Return the [X, Y] coordinate for the center point of the cell that contains the specified text.  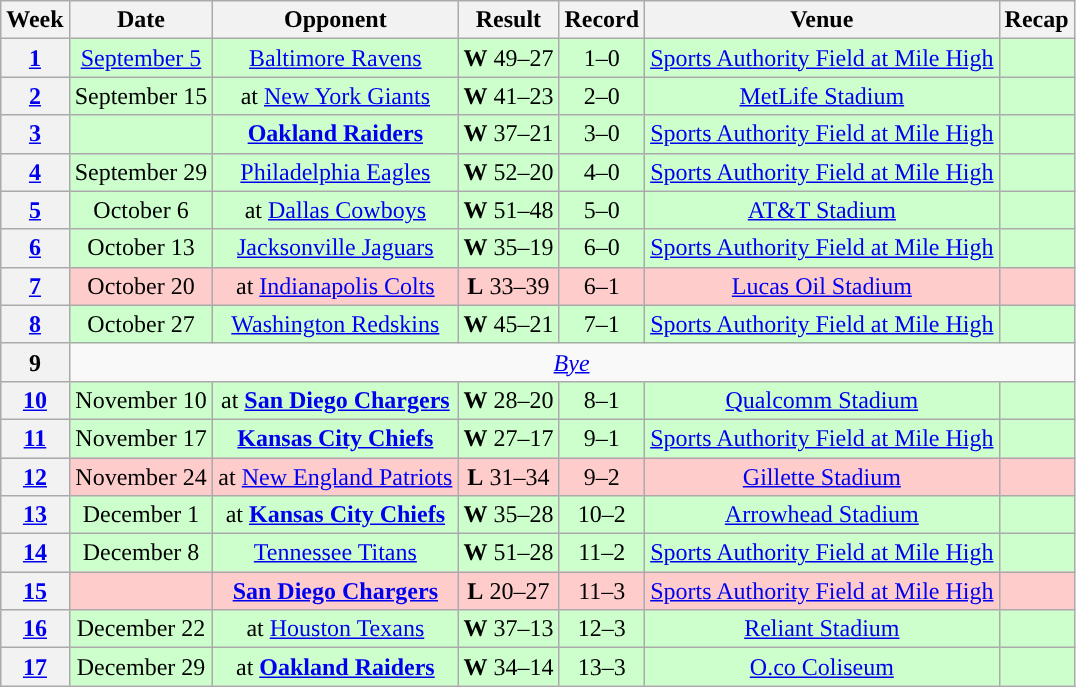
Kansas City Chiefs [336, 438]
7–1 [602, 324]
2 [35, 96]
5 [35, 210]
1–0 [602, 58]
September 5 [141, 58]
6–1 [602, 286]
October 20 [141, 286]
Recap [1036, 20]
W 35–28 [508, 515]
at New York Giants [336, 96]
5–0 [602, 210]
1 [35, 58]
W 41–23 [508, 96]
W 37–13 [508, 629]
L 31–34 [508, 477]
Lucas Oil Stadium [822, 286]
9–2 [602, 477]
Bye [572, 362]
9 [35, 362]
L 33–39 [508, 286]
14 [35, 553]
W 49–27 [508, 58]
W 34–14 [508, 667]
at San Diego Chargers [336, 400]
6 [35, 248]
AT&T Stadium [822, 210]
Washington Redskins [336, 324]
Jacksonville Jaguars [336, 248]
10–2 [602, 515]
17 [35, 667]
W 37–21 [508, 134]
11 [35, 438]
15 [35, 591]
October 13 [141, 248]
Tennessee Titans [336, 553]
at Houston Texans [336, 629]
at Dallas Cowboys [336, 210]
W 51–28 [508, 553]
6–0 [602, 248]
Record [602, 20]
December 22 [141, 629]
2–0 [602, 96]
W 35–19 [508, 248]
W 51–48 [508, 210]
December 1 [141, 515]
San Diego Chargers [336, 591]
September 15 [141, 96]
Gillette Stadium [822, 477]
Date [141, 20]
11–3 [602, 591]
13 [35, 515]
Baltimore Ravens [336, 58]
12 [35, 477]
September 29 [141, 172]
16 [35, 629]
13–3 [602, 667]
O.co Coliseum [822, 667]
3–0 [602, 134]
MetLife Stadium [822, 96]
Week [35, 20]
11–2 [602, 553]
7 [35, 286]
8 [35, 324]
W 28–20 [508, 400]
4–0 [602, 172]
Qualcomm Stadium [822, 400]
Opponent [336, 20]
November 10 [141, 400]
W 27–17 [508, 438]
Philadelphia Eagles [336, 172]
12–3 [602, 629]
at Kansas City Chiefs [336, 515]
Reliant Stadium [822, 629]
November 24 [141, 477]
Oakland Raiders [336, 134]
W 52–20 [508, 172]
December 29 [141, 667]
W 45–21 [508, 324]
at Indianapolis Colts [336, 286]
December 8 [141, 553]
November 17 [141, 438]
10 [35, 400]
Result [508, 20]
Arrowhead Stadium [822, 515]
8–1 [602, 400]
at Oakland Raiders [336, 667]
Venue [822, 20]
L 20–27 [508, 591]
at New England Patriots [336, 477]
October 6 [141, 210]
3 [35, 134]
October 27 [141, 324]
4 [35, 172]
9–1 [602, 438]
